Identify which cell holds the provided text, then report its (X, Y) central coordinate. 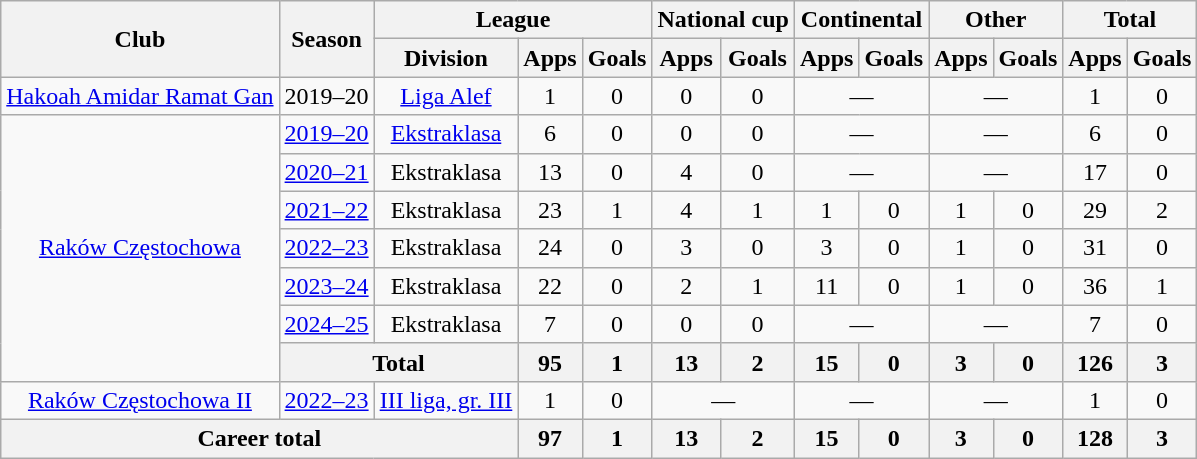
36 (1095, 286)
2024–25 (326, 324)
29 (1095, 210)
95 (550, 362)
2023–24 (326, 286)
31 (1095, 248)
Club (140, 39)
Career total (260, 438)
National cup (723, 20)
24 (550, 248)
2021–22 (326, 210)
Continental (861, 20)
Hakoah Amidar Ramat Gan (140, 96)
Raków Częstochowa II (140, 400)
2020–21 (326, 172)
23 (550, 210)
126 (1095, 362)
League (513, 20)
11 (826, 286)
Division (446, 58)
III liga, gr. III (446, 400)
22 (550, 286)
128 (1095, 438)
Other (996, 20)
17 (1095, 172)
Liga Alef (446, 96)
Season (326, 39)
Raków Częstochowa (140, 248)
97 (550, 438)
